Return the (x, y) coordinate for the center point of the cell that contains the specified text.  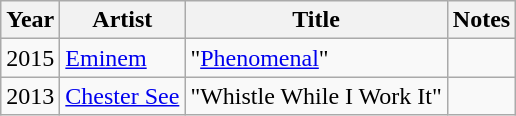
Artist (122, 20)
Title (316, 20)
Year (30, 20)
2013 (30, 96)
Notes (481, 20)
2015 (30, 58)
"Whistle While I Work It" (316, 96)
"Phenomenal" (316, 58)
Chester See (122, 96)
Eminem (122, 58)
